Return (X, Y) of the center of cell containing provided text 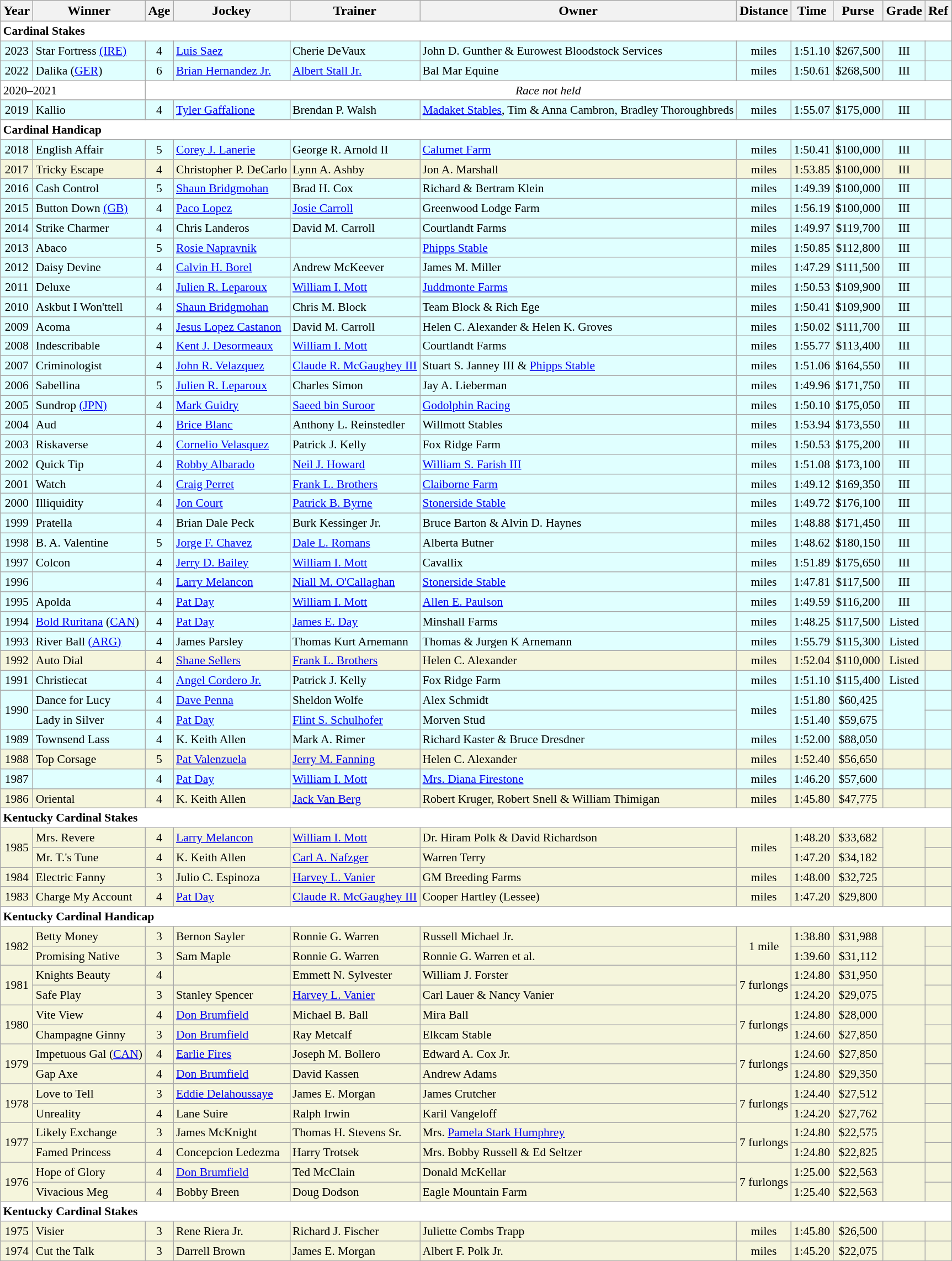
Shane Sellers (232, 661)
Deluxe (89, 287)
1:52.04 (812, 661)
William S. Farish III (578, 464)
1980 (17, 1025)
$176,100 (858, 504)
Race not held (549, 91)
$59,675 (858, 720)
Vivacious Meg (89, 1192)
Mark Guidry (232, 405)
Colcon (89, 563)
Apolda (89, 602)
2012 (17, 267)
Electric Fanny (89, 877)
Knights Beauty (89, 976)
$60,425 (858, 700)
2016 (17, 189)
Craig Perret (232, 484)
Tyler Gaffalione (232, 110)
Promising Native (89, 956)
1974 (17, 1251)
Acoma (89, 326)
1996 (17, 582)
$111,700 (858, 326)
Claiborne Farm (578, 484)
1:50.85 (812, 248)
1993 (17, 641)
Patrick B. Byrne (355, 504)
Vite View (89, 1015)
Jorge F. Chavez (232, 543)
Visier (89, 1231)
Chris M. Block (355, 307)
Jockey (232, 11)
Richard J. Fischer (355, 1231)
Corey J. Lanerie (232, 150)
Oriental (89, 798)
Pat Valenzuela (232, 759)
Richard Kaster & Bruce Dresdner (578, 739)
$32,725 (858, 877)
2008 (17, 346)
Anthony L. Reinstedler (355, 425)
Neil J. Howard (355, 464)
1:49.12 (812, 484)
Bobby Breen (232, 1192)
Distance (764, 11)
1975 (17, 1231)
$116,200 (858, 602)
Time (812, 11)
Brad H. Cox (355, 189)
$31,112 (858, 956)
Concepcion Ledezma (232, 1152)
Askbut I Won'ttell (89, 307)
$112,800 (858, 248)
2001 (17, 484)
$34,182 (858, 857)
Jerry M. Fanning (355, 759)
William J. Forster (578, 976)
1:52.00 (812, 739)
$22,075 (858, 1251)
Impetuous Gal (CAN) (89, 1054)
Warren Terry (578, 857)
1:51.80 (812, 700)
Cavallix (578, 563)
$175,200 (858, 444)
$33,682 (858, 838)
Stuart S. Janney III & Phipps Stable (578, 365)
Willmott Stables (578, 425)
Mrs. Bobby Russell & Ed Seltzer (578, 1152)
$175,050 (858, 405)
Juddmonte Farms (578, 287)
Jon Court (232, 504)
Donald McKellar (578, 1172)
1990 (17, 710)
$31,950 (858, 976)
$110,000 (858, 661)
Sabellina (89, 385)
1981 (17, 985)
Thomas Kurt Arnemann (355, 641)
Ralph Irwin (355, 1113)
Josie Carroll (355, 208)
Champagne Ginny (89, 1035)
Jon A. Marshall (578, 169)
Sundrop (JPN) (89, 405)
1982 (17, 946)
Bal Mar Equine (578, 71)
Andrew Adams (578, 1074)
1:49.59 (812, 602)
2000 (17, 504)
1:38.80 (812, 936)
1:50.61 (812, 71)
Star Fortress (IRE) (89, 51)
Calumet Farm (578, 150)
Rene Riera Jr. (232, 1231)
Robby Albarado (232, 464)
Helen C. Alexander & Helen K. Groves (578, 326)
1:49.72 (812, 504)
Cut the Talk (89, 1251)
River Ball (ARG) (89, 641)
1:46.20 (812, 779)
Unreality (89, 1113)
$26,500 (858, 1231)
Paco Lopez (232, 208)
Cardinal Handicap (476, 130)
1987 (17, 779)
1:55.07 (812, 110)
1:55.77 (812, 346)
2019 (17, 110)
Brice Blanc (232, 425)
Dave Penna (232, 700)
Top Corsage (89, 759)
Dance for Lucy (89, 700)
1:53.85 (812, 169)
Christopher P. DeCarlo (232, 169)
$57,600 (858, 779)
$29,350 (858, 1074)
1979 (17, 1063)
James Crutcher (578, 1094)
Calvin H. Borel (232, 267)
1:48.20 (812, 838)
2014 (17, 228)
Edward A. Cox Jr. (578, 1054)
Purse (858, 11)
2023 (17, 51)
Lane Suire (232, 1113)
Grade (904, 11)
Greenwood Lodge Farm (578, 208)
Harry Trotsek (355, 1152)
Morven Stud (578, 720)
Lynn A. Ashby (355, 169)
Winner (89, 11)
1:50.10 (812, 405)
Charles Simon (355, 385)
1:47.29 (812, 267)
1998 (17, 543)
Jay A. Lieberman (578, 385)
1:51.89 (812, 563)
Robert Kruger, Robert Snell & William Thimigan (578, 798)
1984 (17, 877)
1:49.97 (812, 228)
1988 (17, 759)
Stanley Spencer (232, 995)
Sheldon Wolfe (355, 700)
James McKnight (232, 1133)
Julio C. Espinoza (232, 877)
Michael B. Ball (355, 1015)
2022 (17, 71)
Charge My Account (89, 897)
Juliette Combs Trapp (578, 1231)
1:25.00 (812, 1172)
1:52.40 (812, 759)
1:24.40 (812, 1094)
Elkcam Stable (578, 1035)
1983 (17, 897)
1994 (17, 622)
Joseph M. Bollero (355, 1054)
$171,750 (858, 385)
Year (17, 11)
1:48.62 (812, 543)
1:51.08 (812, 464)
Phipps Stable (578, 248)
Christiecat (89, 680)
$111,500 (858, 267)
Kentucky Cardinal Handicap (476, 916)
$22,825 (858, 1152)
1:49.39 (812, 189)
Jerry D. Bailey (232, 563)
Watch (89, 484)
1986 (17, 798)
1:51.40 (812, 720)
Mr. T.'s Tune (89, 857)
2010 (17, 307)
Kallio (89, 110)
Albert Stall Jr. (355, 71)
6 (159, 71)
James Parsley (232, 641)
2003 (17, 444)
B. A. Valentine (89, 543)
John R. Velazquez (232, 365)
2017 (17, 169)
Mrs. Diana Firestone (578, 779)
2015 (17, 208)
Sam Maple (232, 956)
1999 (17, 523)
Kent J. Desormeaux (232, 346)
Allen E. Paulson (578, 602)
Madaket Stables, Tim & Anna Cambron, Bradley Thoroughbreds (578, 110)
$113,400 (858, 346)
$169,350 (858, 484)
Indescribable (89, 346)
Brendan P. Walsh (355, 110)
1:45.20 (812, 1251)
$175,000 (858, 110)
$268,500 (858, 71)
1995 (17, 602)
John D. Gunther & Eurowest Bloodstock Services (578, 51)
Brian Dale Peck (232, 523)
Famed Princess (89, 1152)
Bernon Sayler (232, 936)
Thomas H. Stevens Sr. (355, 1133)
Mrs. Pamela Stark Humphrey (578, 1133)
2006 (17, 385)
Carl Lauer & Nancy Vanier (578, 995)
Aud (89, 425)
English Affair (89, 150)
Cornelio Velasquez (232, 444)
Ted McClain (355, 1172)
Doug Dodson (355, 1192)
$115,300 (858, 641)
1989 (17, 739)
1:39.60 (812, 956)
Townsend Lass (89, 739)
Russell Michael Jr. (578, 936)
$27,512 (858, 1094)
Cardinal Stakes (476, 31)
1991 (17, 680)
2007 (17, 365)
$56,650 (858, 759)
Mrs. Revere (89, 838)
Quick Tip (89, 464)
Eagle Mountain Farm (578, 1192)
Abaco (89, 248)
$119,700 (858, 228)
Likely Exchange (89, 1133)
Richard & Bertram Klein (578, 189)
Mark A. Rimer (355, 739)
Ronnie G. Warren et al. (578, 956)
Button Down (GB) (89, 208)
Rosie Napravnik (232, 248)
Andrew McKeever (355, 267)
Flint S. Schulhofer (355, 720)
$27,762 (858, 1113)
1:48.88 (812, 523)
2018 (17, 150)
Eddie Delahoussaye (232, 1094)
Strike Charmer (89, 228)
James E. Day (355, 622)
1:49.96 (812, 385)
Love to Tell (89, 1094)
$173,100 (858, 464)
Riskaverse (89, 444)
Angel Cordero Jr. (232, 680)
Cherie DeVaux (355, 51)
1977 (17, 1143)
Alberta Butner (578, 543)
Tricky Escape (89, 169)
1:56.19 (812, 208)
Cash Control (89, 189)
$28,000 (858, 1015)
$171,450 (858, 523)
Luis Saez (232, 51)
Dale L. Romans (355, 543)
Hope of Glory (89, 1172)
Lady in Silver (89, 720)
2004 (17, 425)
$29,075 (858, 995)
Safe Play (89, 995)
Jesus Lopez Castanon (232, 326)
1:53.94 (812, 425)
David Kassen (355, 1074)
Owner (578, 11)
2011 (17, 287)
1 mile (764, 946)
$22,575 (858, 1133)
1:50.02 (812, 326)
Burk Kessinger Jr. (355, 523)
1:51.06 (812, 365)
$47,775 (858, 798)
$31,988 (858, 936)
2020–2021 (73, 91)
Bruce Barton & Alvin D. Haynes (578, 523)
Auto Dial (89, 661)
1:47.81 (812, 582)
Emmett N. Sylvester (355, 976)
Gap Axe (89, 1074)
Ref (938, 11)
Daisy Devine (89, 267)
$173,550 (858, 425)
1992 (17, 661)
$267,500 (858, 51)
James M. Miller (578, 267)
Saeed bin Suroor (355, 405)
$180,150 (858, 543)
Jack Van Berg (355, 798)
Team Block & Rich Ege (578, 307)
2005 (17, 405)
2002 (17, 464)
$88,050 (858, 739)
1:48.25 (812, 622)
Thomas & Jurgen K Arnemann (578, 641)
Trainer (355, 11)
Ray Metcalf (355, 1035)
Earlie Fires (232, 1054)
Albert F. Polk Jr. (578, 1251)
Pratella (89, 523)
Karil Vangeloff (578, 1113)
1976 (17, 1181)
$175,650 (858, 563)
Dr. Hiram Polk & David Richardson (578, 838)
Carl A. Nafzger (355, 857)
Cooper Hartley (Lessee) (578, 897)
1985 (17, 847)
Brian Hernandez Jr. (232, 71)
Chris Landeros (232, 228)
1997 (17, 563)
1978 (17, 1103)
Minshall Farms (578, 622)
1:48.00 (812, 877)
$115,400 (858, 680)
1:25.40 (812, 1192)
Dalika (GER) (89, 71)
Mira Ball (578, 1015)
Age (159, 11)
$164,550 (858, 365)
Godolphin Racing (578, 405)
George R. Arnold II (355, 150)
Illiquidity (89, 504)
2013 (17, 248)
Criminologist (89, 365)
$29,800 (858, 897)
1:55.79 (812, 641)
Betty Money (89, 936)
2009 (17, 326)
Alex Schmidt (578, 700)
GM Breeding Farms (578, 877)
Bold Ruritana (CAN) (89, 622)
Darrell Brown (232, 1251)
Niall M. O'Callaghan (355, 582)
